Find where the given text appears and provide that cell's center as (x, y) coordinate. 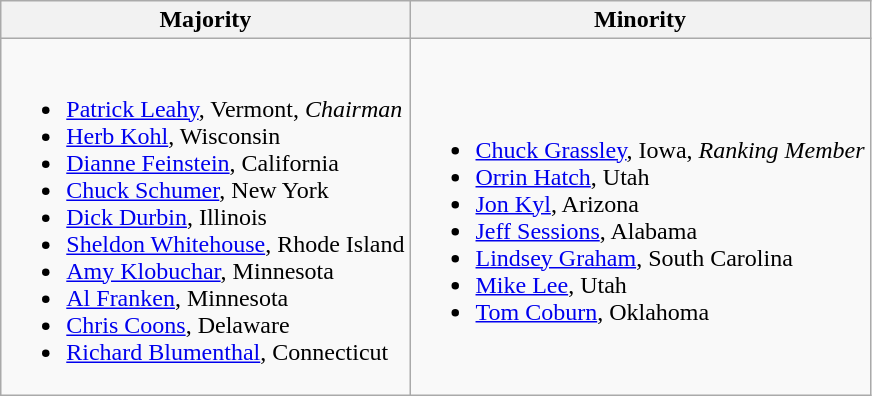
Majority (206, 20)
Minority (640, 20)
